Return (X, Y) of the center of cell containing provided text 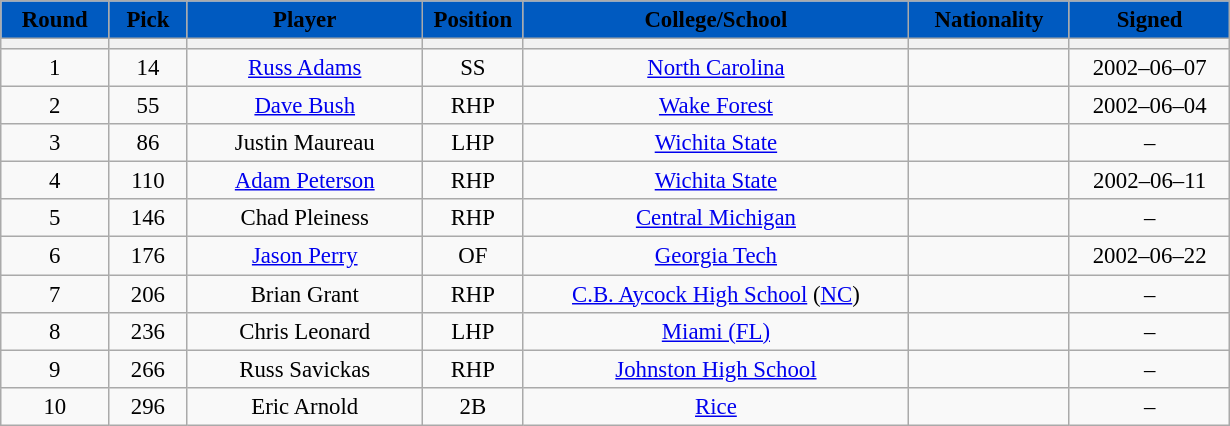
176 (148, 256)
Georgia Tech (716, 256)
Justin Maureau (305, 143)
College/School (716, 20)
Russ Savickas (305, 369)
OF (474, 256)
2002–06–04 (1150, 106)
2002–06–22 (1150, 256)
236 (148, 331)
Position (474, 20)
Player (305, 20)
4 (55, 181)
North Carolina (716, 68)
1 (55, 68)
2002–06–11 (1150, 181)
55 (148, 106)
Johnston High School (716, 369)
Brian Grant (305, 294)
266 (148, 369)
10 (55, 406)
Jason Perry (305, 256)
86 (148, 143)
9 (55, 369)
Wake Forest (716, 106)
Miami (FL) (716, 331)
Dave Bush (305, 106)
Pick (148, 20)
7 (55, 294)
110 (148, 181)
206 (148, 294)
Russ Adams (305, 68)
5 (55, 219)
146 (148, 219)
3 (55, 143)
Eric Arnold (305, 406)
Chad Pleiness (305, 219)
Nationality (990, 20)
Chris Leonard (305, 331)
C.B. Aycock High School (NC) (716, 294)
Round (55, 20)
8 (55, 331)
6 (55, 256)
2 (55, 106)
Rice (716, 406)
Adam Peterson (305, 181)
Signed (1150, 20)
2002–06–07 (1150, 68)
296 (148, 406)
Central Michigan (716, 219)
14 (148, 68)
2B (474, 406)
SS (474, 68)
